Determine the [x, y] coordinate at the center of the cell enclosing the given text.  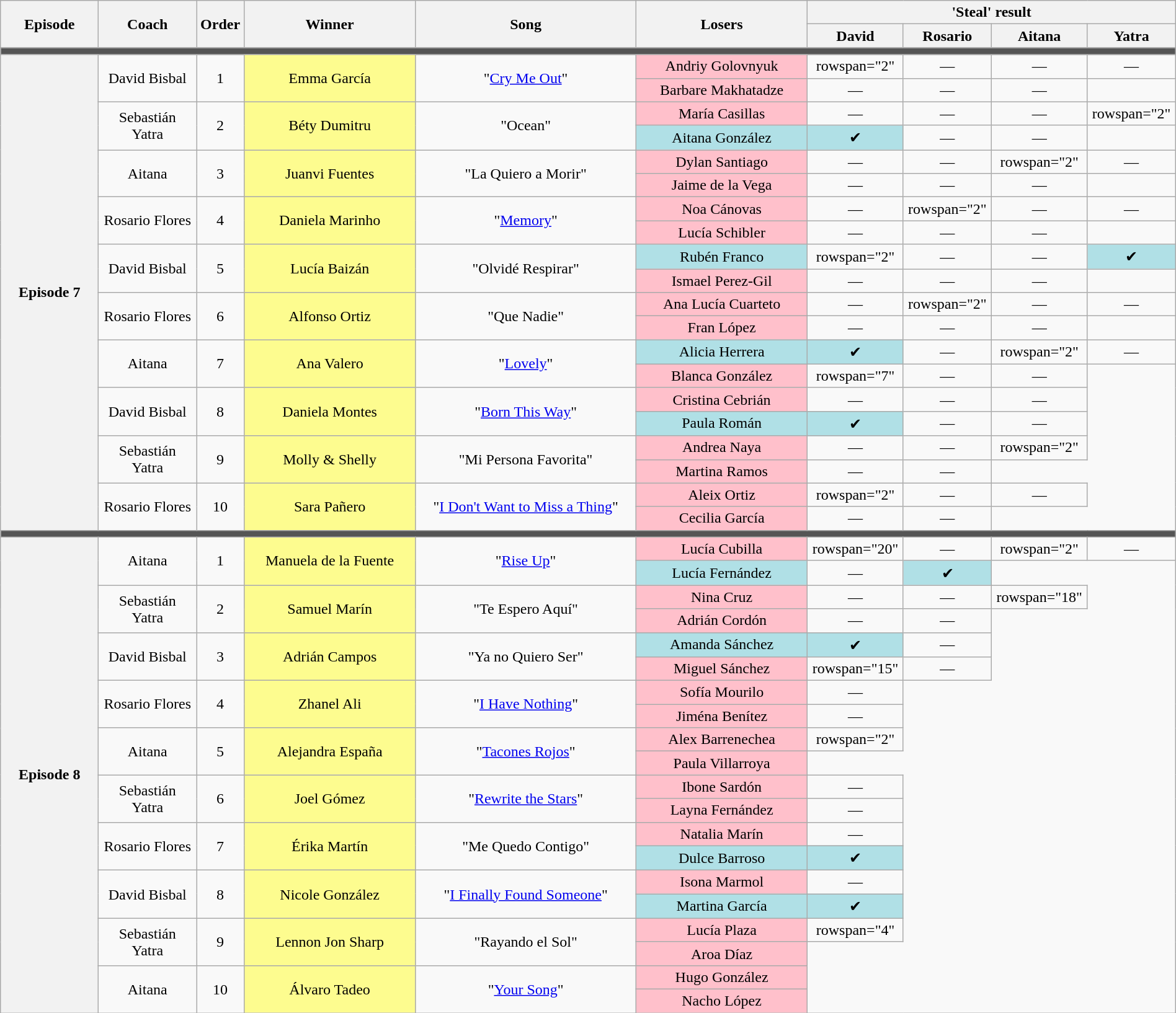
Hugo González [721, 977]
Lucía Baizán [329, 268]
Martina Ramos [721, 471]
Emma García [329, 78]
Samuel Marín [329, 609]
Dylan Santiago [721, 162]
"Rayando el Sol" [526, 942]
Alex Barrenechea [721, 740]
Winner [329, 24]
"Ya no Quiero Ser" [526, 657]
Jiména Benítez [721, 716]
rowspan="20" [855, 549]
Andriy Golovnyuk [721, 66]
Daniela Marinho [329, 221]
Lucía Plaza [721, 930]
"Mi Persona Favorita" [526, 459]
"Tacones Rojos" [526, 751]
"Rewrite the Stars" [526, 798]
rowspan="4" [855, 930]
Zhanel Ali [329, 704]
"Ocean" [526, 126]
Lennon Jon Sharp [329, 942]
Order [221, 24]
"Your Song" [526, 989]
Episode 8 [50, 775]
Ismael Perez-Gil [721, 281]
Adrián Campos [329, 657]
Rubén Franco [721, 257]
rowspan="7" [855, 376]
Layna Fernández [721, 810]
Song [526, 24]
"Rise Up" [526, 561]
"La Quiero a Morir" [526, 174]
Natalia Marín [721, 834]
"I Finally Found Someone" [526, 895]
"Me Quedo Contigo" [526, 846]
Paula Román [721, 423]
Joel Gómez [329, 798]
Barbare Makhatadze [721, 90]
David [855, 36]
Martina García [721, 906]
"Cry Me Out" [526, 78]
Miguel Sánchez [721, 669]
Sara Pañero [329, 507]
Sofía Mourilo [721, 692]
Alfonso Ortiz [329, 316]
"Te Espero Aquí" [526, 609]
Béty Dumitru [329, 126]
Episode [50, 24]
Alicia Herrera [721, 352]
Aitana González [721, 138]
Ana Lucía Cuarteto [721, 304]
Nicole González [329, 895]
Lucía Fernández [721, 573]
"Que Nadie" [526, 316]
Aroa Díaz [721, 953]
Noa Cánovas [721, 209]
"Lovely" [526, 364]
Alejandra España [329, 751]
Fran López [721, 328]
Losers [721, 24]
Lucía Cubilla [721, 549]
'Steal' result [991, 12]
Yatra [1131, 36]
Rosario [947, 36]
Ibone Sardón [721, 787]
Jaime de la Vega [721, 185]
Ana Valero [329, 364]
Dulce Barroso [721, 858]
Cecilia García [721, 518]
Isona Marmol [721, 882]
"I Don't Want to Miss a Thing" [526, 507]
Lucía Schibler [721, 232]
Coach [148, 24]
Daniela Montes [329, 412]
Paula Villarroya [721, 763]
Érika Martín [329, 846]
"Olvidé Respirar" [526, 268]
"Born This Way" [526, 412]
Álvaro Tadeo [329, 989]
María Casillas [721, 113]
"Memory" [526, 221]
rowspan="18" [1040, 597]
"I Have Nothing" [526, 704]
rowspan="15" [855, 669]
Blanca González [721, 376]
Cristina Cebrián [721, 399]
Nacho López [721, 1001]
Aleix Ortiz [721, 495]
Nina Cruz [721, 597]
Manuela de la Fuente [329, 561]
Molly & Shelly [329, 459]
Amanda Sánchez [721, 645]
Episode 7 [50, 293]
Andrea Naya [721, 448]
Juanvi Fuentes [329, 174]
Adrián Cordón [721, 621]
